Extract the [X, Y] coordinate from the center of the cell holding the provided text.  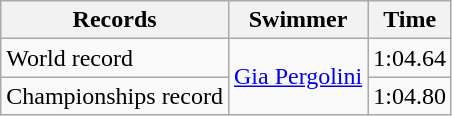
Championships record [115, 96]
Records [115, 20]
World record [115, 58]
Time [410, 20]
Swimmer [298, 20]
Gia Pergolini [298, 77]
1:04.80 [410, 96]
1:04.64 [410, 58]
